Determine the (X, Y) coordinate at the center of the cell enclosing the given text.  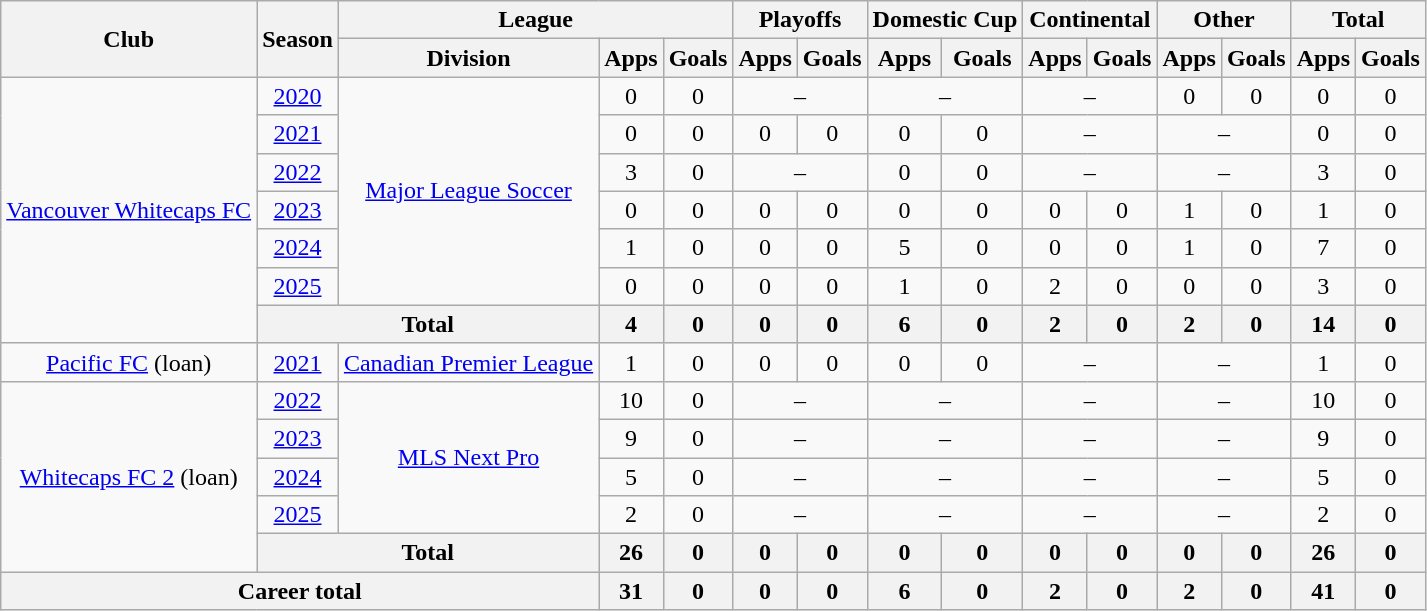
Continental (1090, 20)
Domestic Cup (945, 20)
7 (1323, 248)
Division (468, 58)
2020 (298, 96)
Playoffs (800, 20)
Career total (300, 591)
Club (129, 39)
14 (1323, 324)
MLS Next Pro (468, 457)
41 (1323, 591)
Vancouver Whitecaps FC (129, 210)
Canadian Premier League (468, 362)
Major League Soccer (468, 191)
Other (1224, 20)
League (535, 20)
Pacific FC (loan) (129, 362)
31 (631, 591)
Season (298, 39)
4 (631, 324)
Whitecaps FC 2 (loan) (129, 476)
